For the text-containing cell, return its midpoint in [X, Y] coordinate format. 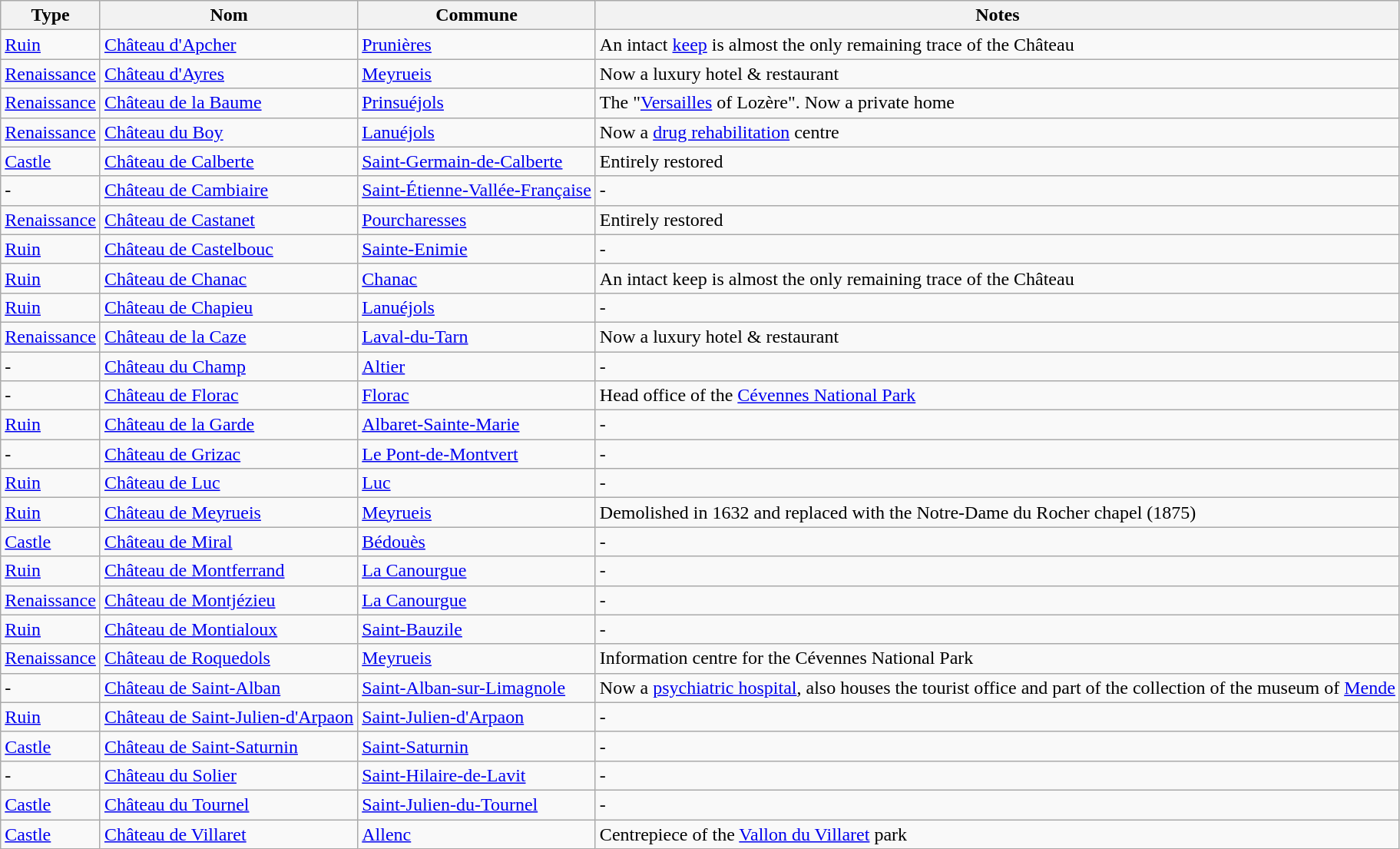
Nom [229, 15]
Château de Castelbouc [229, 249]
Château de Villaret [229, 834]
Château de Saint-Julien-d'Arpaon [229, 717]
Saint-Alban-sur-Limagnole [477, 688]
Prinsuéjols [477, 103]
Florac [477, 396]
Château du Champ [229, 366]
Centrepiece of the Vallon du Villaret park [997, 834]
Château de Montialoux [229, 629]
Château de la Caze [229, 337]
Saint-Germain-de-Calberte [477, 161]
Now a psychiatric hospital, also houses the tourist office and part of the collection of the museum of Mende [997, 688]
Le Pont-de-Montvert [477, 454]
Château de Grizac [229, 454]
Château d'Apcher [229, 45]
Château de Luc [229, 483]
Château du Solier [229, 775]
Château de Chapieu [229, 307]
Château de Castanet [229, 220]
Notes [997, 15]
Head office of the Cévennes National Park [997, 396]
Château de Montjézieu [229, 600]
Information centre for the Cévennes National Park [997, 658]
Château de la Garde [229, 425]
Saint-Julien-du-Tournel [477, 804]
Saint-Bauzile [477, 629]
Demolished in 1632 and replaced with the Notre-Dame du Rocher chapel (1875) [997, 512]
Château de Calberte [229, 161]
Chanac [477, 278]
Now a drug rehabilitation centre [997, 132]
Saint-Saturnin [477, 746]
Altier [477, 366]
Sainte-Enimie [477, 249]
Saint-Étienne-Vallée-Française [477, 191]
The "Versailles of Lozère". Now a private home [997, 103]
Château de la Baume [229, 103]
Albaret-Sainte-Marie [477, 425]
Allenc [477, 834]
Commune [477, 15]
Château de Saint-Alban [229, 688]
Laval-du-Tarn [477, 337]
Château de Saint-Saturnin [229, 746]
Bédouès [477, 542]
Château de Roquedols [229, 658]
Prunières [477, 45]
Château de Cambiaire [229, 191]
Château de Chanac [229, 278]
Saint-Hilaire-de-Lavit [477, 775]
Château de Florac [229, 396]
Château d'Ayres [229, 74]
Château de Montferrand [229, 571]
Type [51, 15]
Pourcharesses [477, 220]
Château du Tournel [229, 804]
Château du Boy [229, 132]
Château de Meyrueis [229, 512]
Château de Miral [229, 542]
Luc [477, 483]
Saint-Julien-d'Arpaon [477, 717]
